Return (X, Y) of the center of cell containing provided text 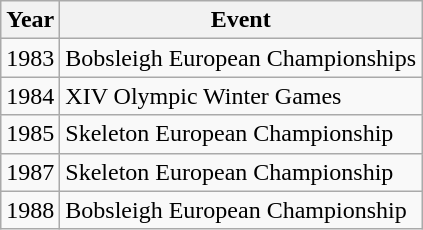
1987 (30, 172)
Bobsleigh European Championships (241, 58)
1984 (30, 96)
Year (30, 20)
1985 (30, 134)
1983 (30, 58)
Event (241, 20)
1988 (30, 210)
XIV Olympic Winter Games (241, 96)
Bobsleigh European Championship (241, 210)
